Extract the [X, Y] coordinate from the center of the cell holding the provided text.  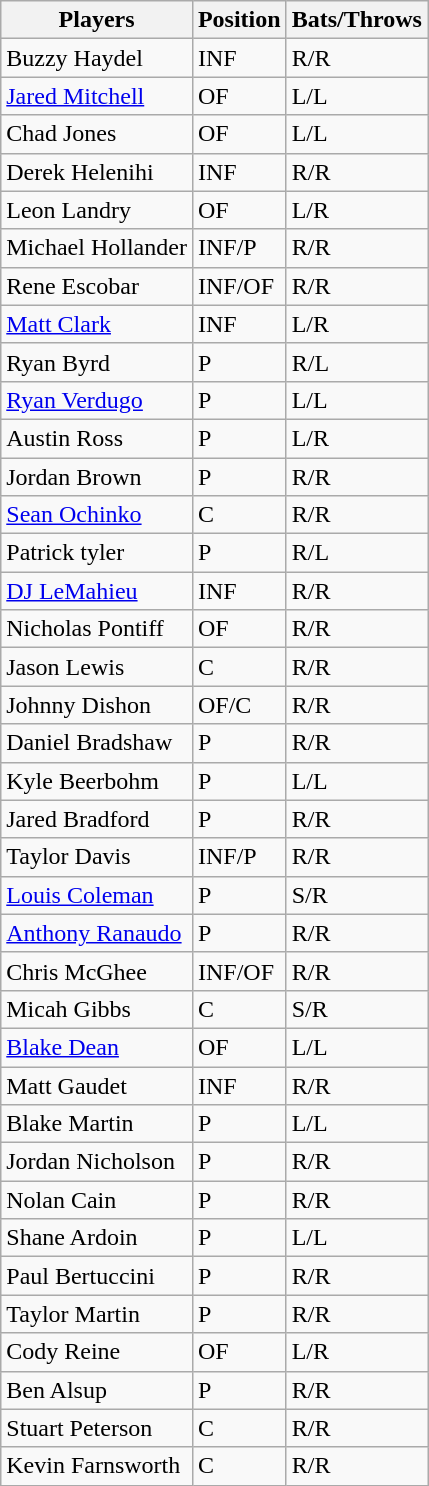
Micah Gibbs [97, 1009]
Louis Coleman [97, 895]
Cody Reine [97, 1352]
Paul Bertuccini [97, 1276]
Anthony Ranaudo [97, 933]
Kyle Beerbohm [97, 781]
Rene Escobar [97, 286]
Bats/Throws [356, 20]
Shane Ardoin [97, 1238]
Leon Landry [97, 210]
Ryan Verdugo [97, 400]
Buzzy Haydel [97, 58]
Matt Gaudet [97, 1085]
Sean Ochinko [97, 515]
Jared Mitchell [97, 96]
Blake Dean [97, 1047]
Daniel Bradshaw [97, 743]
Stuart Peterson [97, 1428]
Blake Martin [97, 1124]
Austin Ross [97, 438]
Johnny Dishon [97, 705]
Jordan Brown [97, 477]
Nicholas Pontiff [97, 629]
Matt Clark [97, 324]
Taylor Davis [97, 857]
DJ LeMahieu [97, 591]
Ben Alsup [97, 1390]
Jared Bradford [97, 819]
Chad Jones [97, 134]
Kevin Farnsworth [97, 1466]
Derek Helenihi [97, 172]
Jordan Nicholson [97, 1162]
Nolan Cain [97, 1200]
Michael Hollander [97, 248]
Players [97, 20]
Taylor Martin [97, 1314]
Jason Lewis [97, 667]
Position [239, 20]
Patrick tyler [97, 553]
Chris McGhee [97, 971]
Ryan Byrd [97, 362]
OF/C [239, 705]
